Output the [X, Y] coordinate of the center of the cell containing the given text.  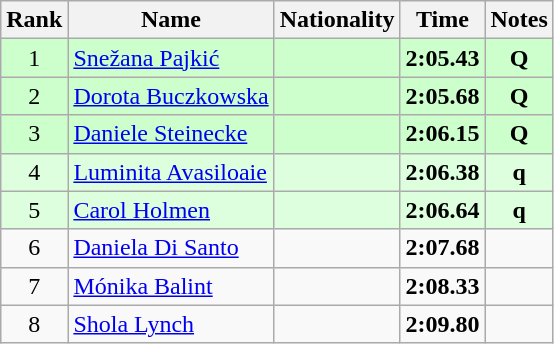
Carol Holmen [171, 210]
Time [442, 20]
Daniela Di Santo [171, 248]
1 [34, 58]
2:09.80 [442, 324]
2:05.43 [442, 58]
Name [171, 20]
Daniele Steinecke [171, 134]
Luminita Avasiloaie [171, 172]
Nationality [337, 20]
2:06.64 [442, 210]
2:07.68 [442, 248]
Snežana Pajkić [171, 58]
2:08.33 [442, 286]
8 [34, 324]
4 [34, 172]
6 [34, 248]
2:06.15 [442, 134]
Rank [34, 20]
2:05.68 [442, 96]
Notes [519, 20]
2:06.38 [442, 172]
3 [34, 134]
Shola Lynch [171, 324]
Dorota Buczkowska [171, 96]
Mónika Balint [171, 286]
2 [34, 96]
7 [34, 286]
5 [34, 210]
